Return (X, Y) of the center of cell containing provided text 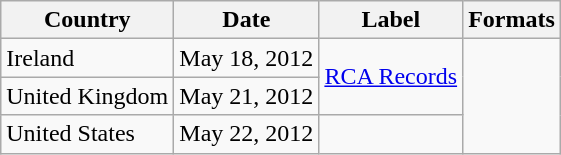
Country (88, 20)
RCA Records (391, 77)
May 18, 2012 (246, 58)
May 21, 2012 (246, 96)
United States (88, 134)
Date (246, 20)
May 22, 2012 (246, 134)
Formats (512, 20)
United Kingdom (88, 96)
Ireland (88, 58)
Label (391, 20)
